Extract the [x, y] coordinate from the center of the cell holding the provided text.  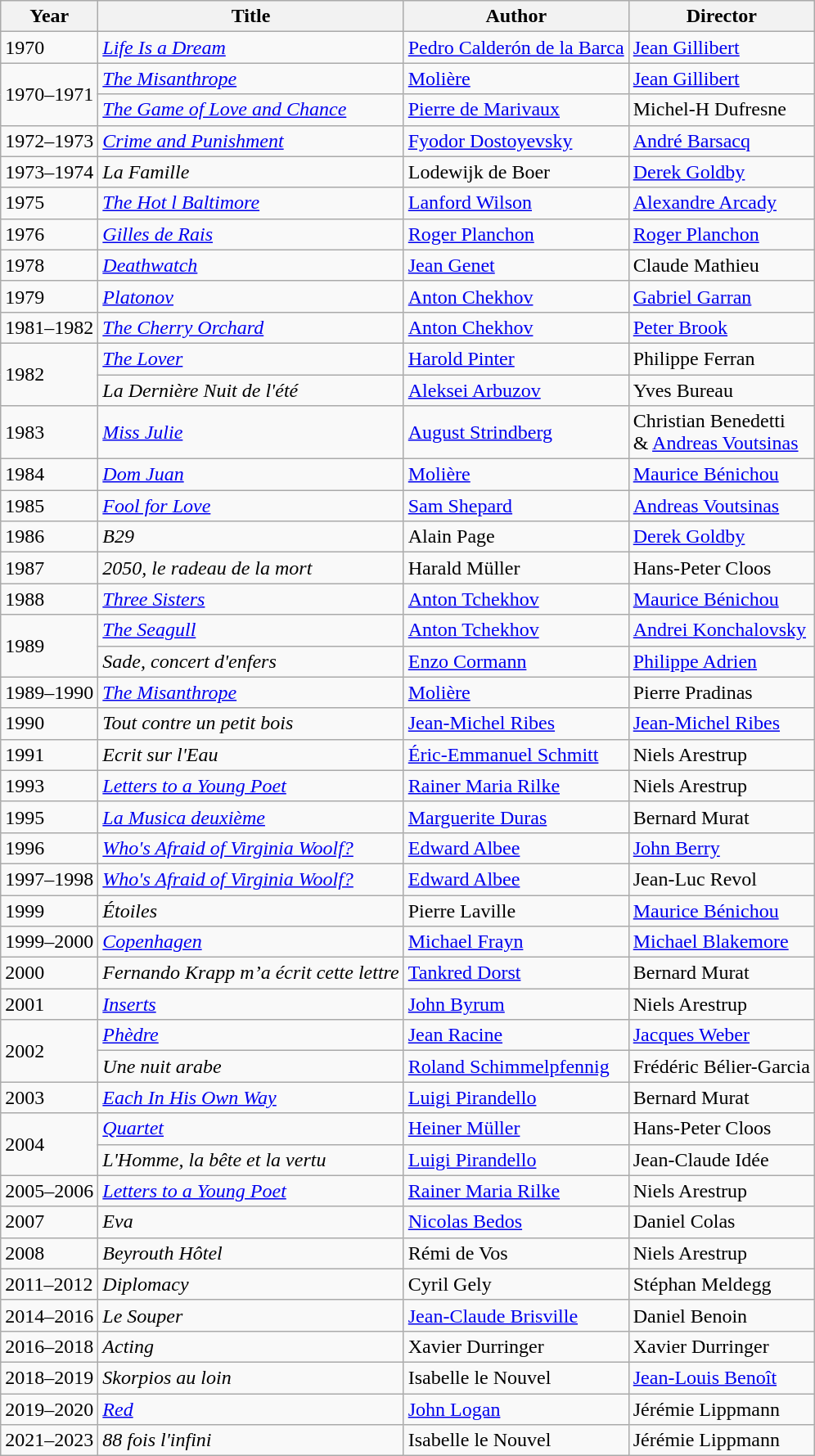
Three Sisters [250, 599]
Andrei Konchalovsky [722, 630]
Ecrit sur l'Eau [250, 755]
Enzo Cormann [516, 661]
The Game of Love and Chance [250, 110]
Quartet [250, 1129]
Director [722, 16]
1970–1971 [49, 94]
The Hot l Baltimore [250, 203]
André Barsacq [722, 141]
Acting [250, 1346]
Daniel Benoin [722, 1315]
1970 [49, 47]
Yves Bureau [722, 390]
Jacques Weber [722, 1035]
1999 [49, 911]
Étoiles [250, 911]
Jean Genet [516, 265]
Pierre de Marivaux [516, 110]
2011–2012 [49, 1284]
Platonov [250, 296]
B29 [250, 537]
Fyodor Dostoyevsky [516, 141]
Aleksei Arbuzov [516, 390]
Crime and Punishment [250, 141]
La Famille [250, 172]
Dom Juan [250, 475]
88 fois l'infini [250, 1440]
Tout contre un petit bois [250, 723]
2018–2019 [49, 1377]
John Berry [722, 848]
1981–1982 [49, 327]
Stéphan Meldegg [722, 1284]
The Lover [250, 358]
Harald Müller [516, 568]
Gilles de Rais [250, 234]
Peter Brook [722, 327]
Fool for Love [250, 506]
Year [49, 16]
Inserts [250, 1004]
1985 [49, 506]
2050, le radeau de la mort [250, 568]
John Logan [516, 1409]
Tankred Dorst [516, 973]
Philippe Ferran [722, 358]
The Seagull [250, 630]
Le Souper [250, 1315]
1986 [49, 537]
Michael Frayn [516, 942]
Heiner Müller [516, 1129]
Daniel Colas [722, 1222]
Jean-Claude Brisville [516, 1315]
Title [250, 16]
Author [516, 16]
2021–2023 [49, 1440]
Alain Page [516, 537]
L'Homme, la bête et la vertu [250, 1160]
2008 [49, 1253]
The Cherry Orchard [250, 327]
1973–1974 [49, 172]
Marguerite Duras [516, 817]
1997–1998 [49, 879]
Philippe Adrien [722, 661]
Sade, concert d'enfers [250, 661]
1993 [49, 786]
Diplomacy [250, 1284]
Claude Mathieu [722, 265]
1987 [49, 568]
2007 [49, 1222]
Nicolas Bedos [516, 1222]
Une nuit arabe [250, 1066]
1991 [49, 755]
Michel-H Dufresne [722, 110]
Harold Pinter [516, 358]
Pedro Calderón de la Barca [516, 47]
Each In His Own Way [250, 1098]
1982 [49, 374]
1976 [49, 234]
2004 [49, 1144]
Miss Julie [250, 432]
1983 [49, 432]
2000 [49, 973]
Deathwatch [250, 265]
1978 [49, 265]
2005–2006 [49, 1191]
2016–2018 [49, 1346]
Lanford Wilson [516, 203]
2019–2020 [49, 1409]
Pierre Pradinas [722, 692]
Cyril Gely [516, 1284]
1990 [49, 723]
Pierre Laville [516, 911]
1984 [49, 475]
2001 [49, 1004]
Michael Blakemore [722, 942]
Beyrouth Hôtel [250, 1253]
1999–2000 [49, 942]
2014–2016 [49, 1315]
August Strindberg [516, 432]
Frédéric Bélier-Garcia [722, 1066]
1995 [49, 817]
Fernando Krapp m’a écrit cette lettre [250, 973]
Skorpios au loin [250, 1377]
1988 [49, 599]
Éric-Emmanuel Schmitt [516, 755]
1996 [49, 848]
Jean Racine [516, 1035]
Andreas Voutsinas [722, 506]
John Byrum [516, 1004]
Copenhagen [250, 942]
Jean-Claude Idée [722, 1160]
La Musica deuxième [250, 817]
1979 [49, 296]
Alexandre Arcady [722, 203]
Sam Shepard [516, 506]
La Dernière Nuit de l'été [250, 390]
1989 [49, 646]
Rémi de Vos [516, 1253]
Gabriel Garran [722, 296]
Roland Schimmelpfennig [516, 1066]
Phèdre [250, 1035]
Lodewijk de Boer [516, 172]
Red [250, 1409]
Jean-Louis Benoît [722, 1377]
Jean-Luc Revol [722, 879]
1972–1973 [49, 141]
Eva [250, 1222]
Christian Benedetti & Andreas Voutsinas [722, 432]
1989–1990 [49, 692]
2003 [49, 1098]
1975 [49, 203]
Life Is a Dream [250, 47]
2002 [49, 1051]
